From the cell containing the given text, extract its center point as (x, y) coordinate. 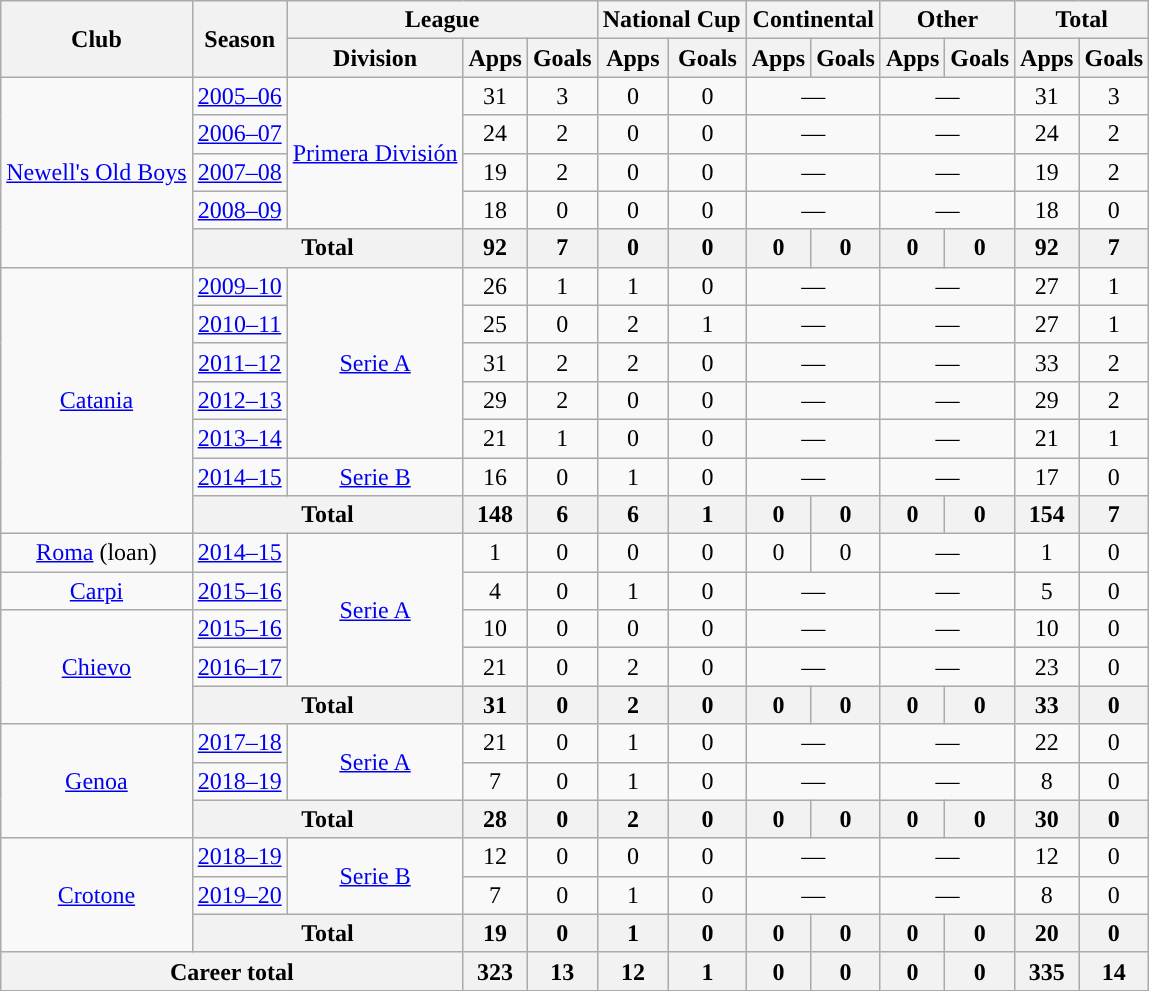
Division (375, 58)
17 (1047, 477)
Career total (232, 971)
2012–13 (240, 400)
Crotone (96, 895)
Roma (loan) (96, 553)
League (442, 20)
20 (1047, 933)
Catania (96, 400)
2009–10 (240, 286)
2013–14 (240, 438)
148 (495, 515)
22 (1047, 743)
335 (1047, 971)
16 (495, 477)
323 (495, 971)
2011–12 (240, 362)
2006–07 (240, 134)
23 (1047, 667)
Continental (813, 20)
2016–17 (240, 667)
Chievo (96, 667)
14 (1114, 971)
26 (495, 286)
2008–09 (240, 210)
Season (240, 39)
Carpi (96, 591)
25 (495, 324)
13 (562, 971)
5 (1047, 591)
Other (947, 20)
4 (495, 591)
2017–18 (240, 743)
2007–08 (240, 172)
2005–06 (240, 96)
Club (96, 39)
National Cup (672, 20)
30 (1047, 819)
Genoa (96, 781)
154 (1047, 515)
28 (495, 819)
Newell's Old Boys (96, 172)
Primera División (375, 153)
2019–20 (240, 895)
2010–11 (240, 324)
